Detect which cell encompasses the target text, then output its [x, y] center coordinate. 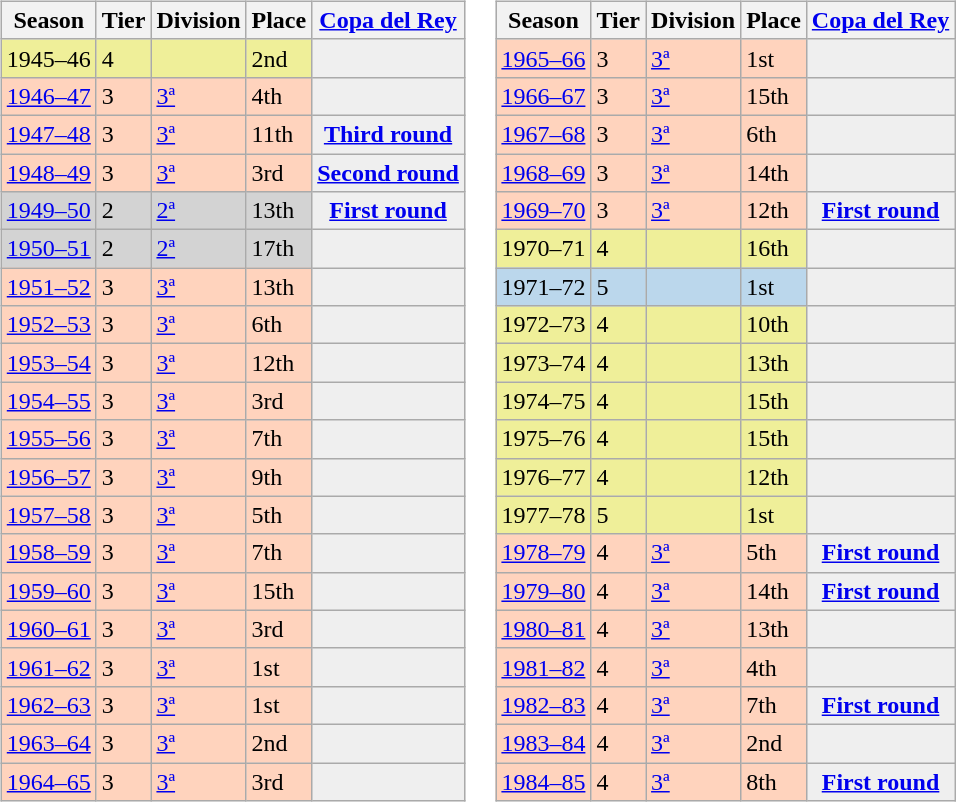
1971–72 [544, 287]
1955–56 [48, 439]
1966–67 [544, 96]
Second round [388, 173]
1975–76 [544, 439]
1948–49 [48, 173]
1963–64 [48, 743]
1970–71 [544, 249]
1956–57 [48, 477]
1982–83 [544, 705]
1969–70 [544, 211]
1959–60 [48, 591]
1977–78 [544, 515]
1950–51 [48, 249]
11th [279, 134]
9th [279, 477]
1972–73 [544, 325]
1964–65 [48, 781]
1957–58 [48, 515]
1954–55 [48, 401]
1981–82 [544, 667]
10th [774, 325]
1952–53 [48, 325]
1978–79 [544, 553]
1965–66 [544, 58]
1946–47 [48, 96]
1947–48 [48, 134]
1962–63 [48, 705]
1983–84 [544, 743]
1945–46 [48, 58]
17th [279, 249]
1958–59 [48, 553]
8th [774, 781]
1960–61 [48, 629]
1974–75 [544, 401]
16th [774, 249]
1980–81 [544, 629]
1973–74 [544, 363]
Third round [388, 134]
1949–50 [48, 211]
1953–54 [48, 363]
1961–62 [48, 667]
1984–85 [544, 781]
1968–69 [544, 173]
1976–77 [544, 477]
1979–80 [544, 591]
1951–52 [48, 287]
1967–68 [544, 134]
